Output the (X, Y) coordinate of the center of the cell containing the given text.  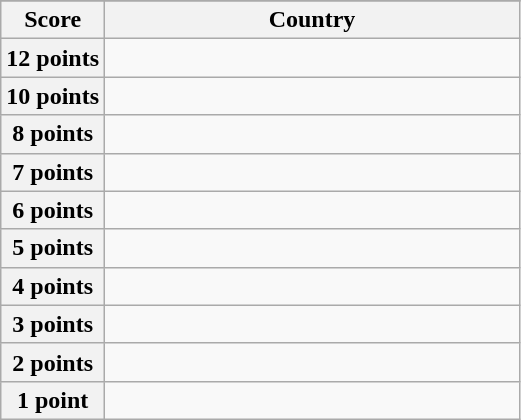
1 point (53, 400)
5 points (53, 248)
4 points (53, 286)
2 points (53, 362)
Country (312, 20)
6 points (53, 210)
Score (53, 20)
3 points (53, 324)
12 points (53, 58)
7 points (53, 172)
10 points (53, 96)
8 points (53, 134)
